From the cell containing the given text, extract its center point as [X, Y] coordinate. 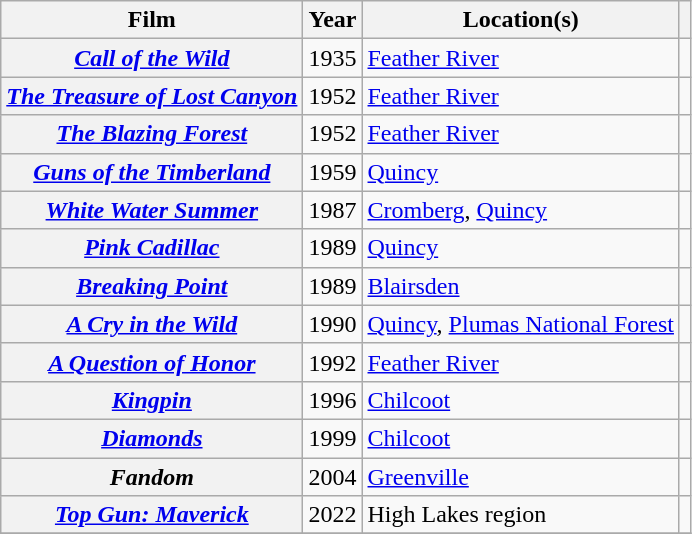
Blairsden [520, 286]
1999 [332, 438]
Film [152, 20]
1935 [332, 58]
The Blazing Forest [152, 134]
High Lakes region [520, 515]
Fandom [152, 477]
1987 [332, 210]
Location(s) [520, 20]
Quincy, Plumas National Forest [520, 324]
A Question of Honor [152, 362]
Diamonds [152, 438]
2022 [332, 515]
1992 [332, 362]
Cromberg, Quincy [520, 210]
1996 [332, 400]
Greenville [520, 477]
2004 [332, 477]
Year [332, 20]
A Cry in the Wild [152, 324]
Top Gun: Maverick [152, 515]
1959 [332, 172]
The Treasure of Lost Canyon [152, 96]
Kingpin [152, 400]
Call of the Wild [152, 58]
1990 [332, 324]
Guns of the Timberland [152, 172]
White Water Summer [152, 210]
Breaking Point [152, 286]
Pink Cadillac [152, 248]
